Capture the cell that displays the provided text and extract its (X, Y) central coordinate. 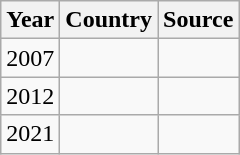
2021 (30, 134)
Source (198, 20)
Country (109, 20)
Year (30, 20)
2007 (30, 58)
2012 (30, 96)
